Pinpoint the cell where the given text exists, returning its [X, Y] midpoint coordinate. 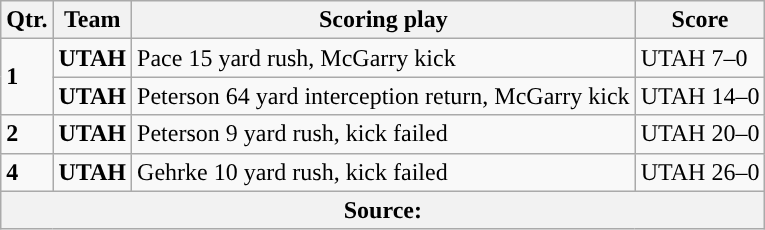
UTAH 26–0 [700, 172]
Scoring play [384, 20]
1 [27, 77]
2 [27, 134]
Score [700, 20]
Team [92, 20]
UTAH 14–0 [700, 96]
Qtr. [27, 20]
Source: [383, 210]
UTAH 20–0 [700, 134]
Peterson 64 yard interception return, McGarry kick [384, 96]
Gehrke 10 yard rush, kick failed [384, 172]
4 [27, 172]
Pace 15 yard rush, McGarry kick [384, 58]
Peterson 9 yard rush, kick failed [384, 134]
UTAH 7–0 [700, 58]
